Locate the cell with the specified text and output its [x, y] center coordinate. 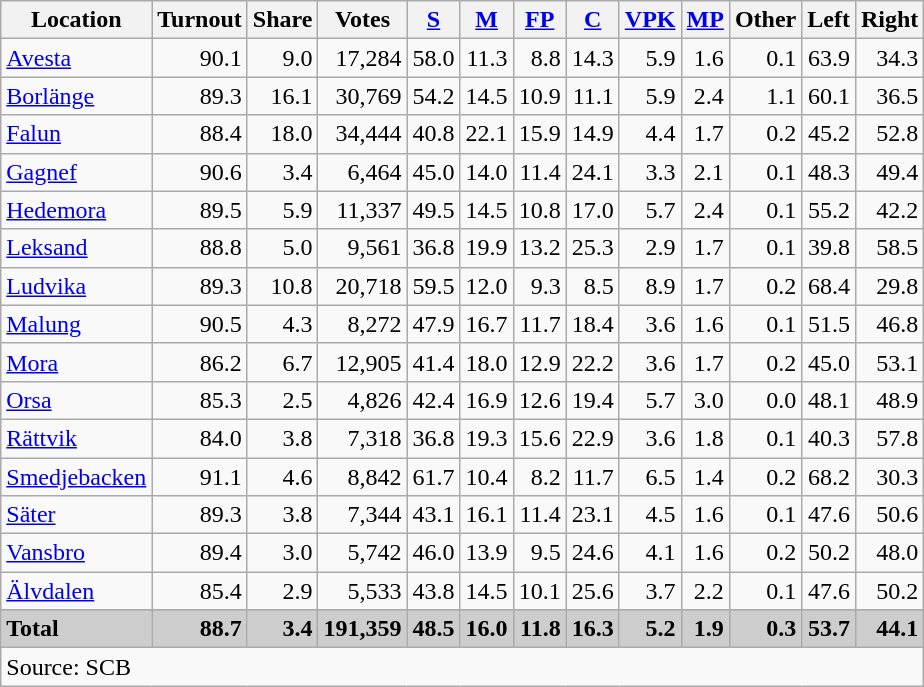
6.7 [282, 362]
4.3 [282, 324]
VPK [650, 20]
Rättvik [76, 438]
1.1 [765, 96]
88.4 [200, 134]
4.1 [650, 553]
9.0 [282, 58]
22.9 [592, 438]
22.1 [486, 134]
18.4 [592, 324]
84.0 [200, 438]
30.3 [889, 477]
4.5 [650, 515]
2.5 [282, 400]
50.6 [889, 515]
36.5 [889, 96]
Turnout [200, 20]
Leksand [76, 248]
Ludvika [76, 286]
7,318 [362, 438]
47.9 [434, 324]
11.3 [486, 58]
Right [889, 20]
6,464 [362, 172]
13.9 [486, 553]
8,842 [362, 477]
8.9 [650, 286]
16.3 [592, 629]
89.5 [200, 210]
13.2 [540, 248]
0.0 [765, 400]
48.5 [434, 629]
Total [76, 629]
17,284 [362, 58]
5,533 [362, 591]
29.8 [889, 286]
58.0 [434, 58]
Left [829, 20]
Location [76, 20]
Malung [76, 324]
1.4 [705, 477]
2.2 [705, 591]
10.4 [486, 477]
41.4 [434, 362]
14.3 [592, 58]
52.8 [889, 134]
30,769 [362, 96]
89.4 [200, 553]
48.0 [889, 553]
2.1 [705, 172]
9.3 [540, 286]
4.4 [650, 134]
8.8 [540, 58]
S [434, 20]
19.9 [486, 248]
Source: SCB [462, 667]
4.6 [282, 477]
Borlänge [76, 96]
FP [540, 20]
12.6 [540, 400]
5,742 [362, 553]
8.5 [592, 286]
1.9 [705, 629]
8.2 [540, 477]
Gagnef [76, 172]
17.0 [592, 210]
40.8 [434, 134]
9.5 [540, 553]
48.3 [829, 172]
Avesta [76, 58]
23.1 [592, 515]
39.8 [829, 248]
49.5 [434, 210]
42.4 [434, 400]
34,444 [362, 134]
25.3 [592, 248]
10.9 [540, 96]
85.4 [200, 591]
Orsa [76, 400]
49.4 [889, 172]
19.4 [592, 400]
Mora [76, 362]
15.9 [540, 134]
60.1 [829, 96]
5.0 [282, 248]
22.2 [592, 362]
90.5 [200, 324]
6.5 [650, 477]
MP [705, 20]
16.0 [486, 629]
45.2 [829, 134]
Share [282, 20]
15.6 [540, 438]
53.7 [829, 629]
91.1 [200, 477]
51.5 [829, 324]
14.0 [486, 172]
90.1 [200, 58]
88.7 [200, 629]
85.3 [200, 400]
3.3 [650, 172]
54.2 [434, 96]
61.7 [434, 477]
Votes [362, 20]
3.7 [650, 591]
68.4 [829, 286]
M [486, 20]
40.3 [829, 438]
1.8 [705, 438]
Vansbro [76, 553]
16.9 [486, 400]
24.6 [592, 553]
19.3 [486, 438]
11,337 [362, 210]
43.8 [434, 591]
48.9 [889, 400]
Smedjebacken [76, 477]
Älvdalen [76, 591]
8,272 [362, 324]
86.2 [200, 362]
44.1 [889, 629]
5.2 [650, 629]
11.1 [592, 96]
14.9 [592, 134]
12.0 [486, 286]
C [592, 20]
46.0 [434, 553]
10.1 [540, 591]
11.8 [540, 629]
12,905 [362, 362]
90.6 [200, 172]
9,561 [362, 248]
191,359 [362, 629]
58.5 [889, 248]
42.2 [889, 210]
25.6 [592, 591]
7,344 [362, 515]
53.1 [889, 362]
16.7 [486, 324]
43.1 [434, 515]
24.1 [592, 172]
20,718 [362, 286]
34.3 [889, 58]
Hedemora [76, 210]
88.8 [200, 248]
46.8 [889, 324]
55.2 [829, 210]
4,826 [362, 400]
57.8 [889, 438]
63.9 [829, 58]
Falun [76, 134]
Säter [76, 515]
0.3 [765, 629]
Other [765, 20]
68.2 [829, 477]
12.9 [540, 362]
48.1 [829, 400]
59.5 [434, 286]
